Extract the [X, Y] coordinate from the center of the cell holding the provided text.  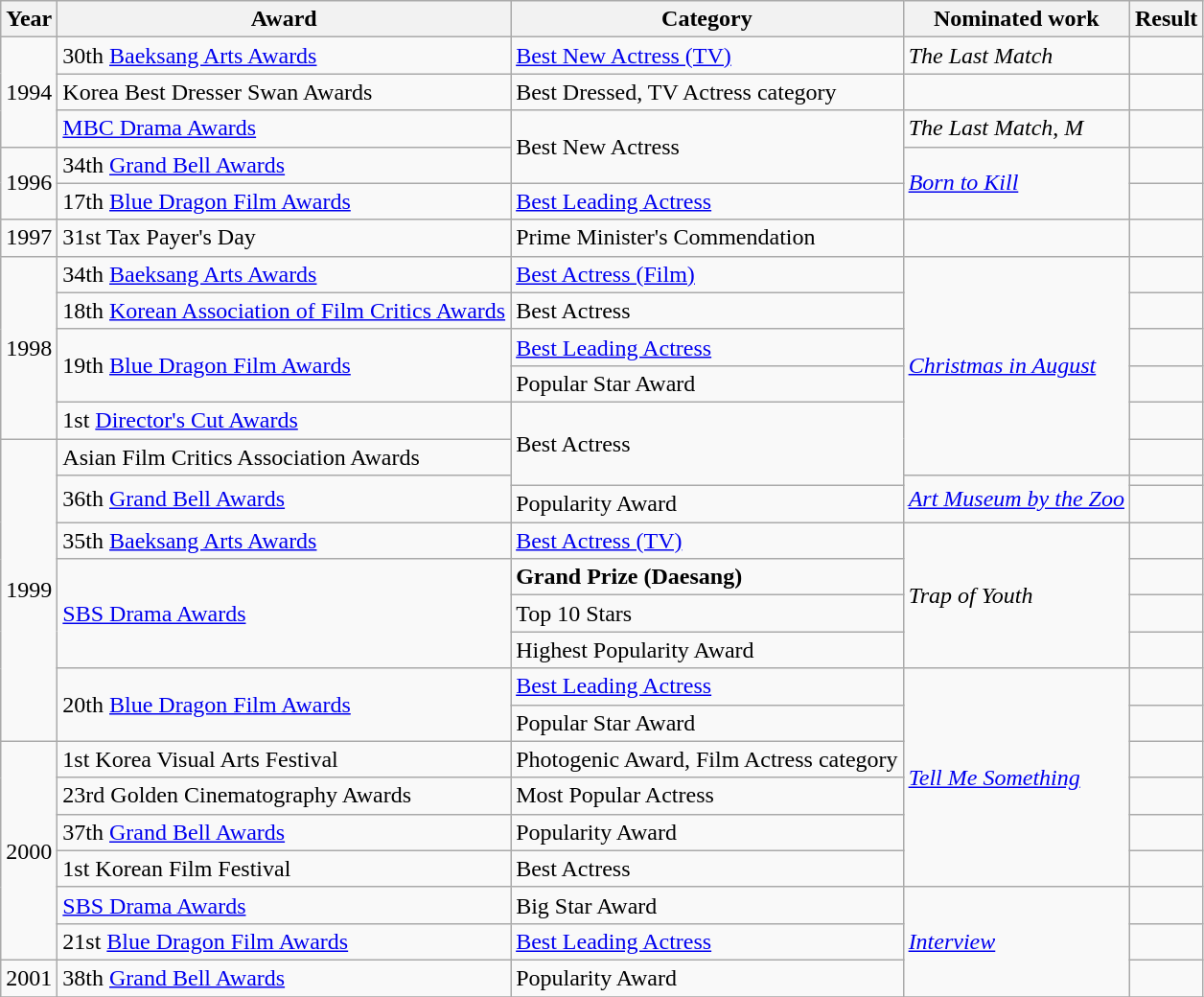
Art Museum by the Zoo [1016, 498]
Nominated work [1016, 19]
1997 [29, 238]
2001 [29, 978]
17th Blue Dragon Film Awards [284, 201]
Most Popular Actress [707, 796]
The Last Match, M [1016, 128]
1st Korea Visual Arts Festival [284, 759]
Best New Actress (TV) [707, 56]
1994 [29, 92]
Big Star Award [707, 905]
Best Actress (TV) [707, 541]
Born to Kill [1016, 183]
Highest Popularity Award [707, 650]
31st Tax Payer's Day [284, 238]
37th Grand Bell Awards [284, 832]
21st Blue Dragon Film Awards [284, 941]
Tell Me Something [1016, 777]
Best New Actress [707, 147]
Asian Film Critics Association Awards [284, 457]
1st Director's Cut Awards [284, 420]
MBC Drama Awards [284, 128]
18th Korean Association of Film Critics Awards [284, 311]
2000 [29, 850]
Best Dressed, TV Actress category [707, 92]
23rd Golden Cinematography Awards [284, 796]
38th Grand Bell Awards [284, 978]
Year [29, 19]
34th Grand Bell Awards [284, 165]
1996 [29, 183]
1999 [29, 591]
34th Baeksang Arts Awards [284, 274]
35th Baeksang Arts Awards [284, 541]
Result [1166, 19]
Grand Prize (Daesang) [707, 577]
Category [707, 19]
Award [284, 19]
Photogenic Award, Film Actress category [707, 759]
Christmas in August [1016, 365]
Prime Minister's Commendation [707, 238]
Best Actress (Film) [707, 274]
Interview [1016, 941]
30th Baeksang Arts Awards [284, 56]
19th Blue Dragon Film Awards [284, 365]
36th Grand Bell Awards [284, 498]
Korea Best Dresser Swan Awards [284, 92]
1998 [29, 347]
Trap of Youth [1016, 595]
The Last Match [1016, 56]
Top 10 Stars [707, 614]
20th Blue Dragon Film Awards [284, 705]
1st Korean Film Festival [284, 869]
